Provide the (x, y) coordinate of the cell's center where the given text is located.  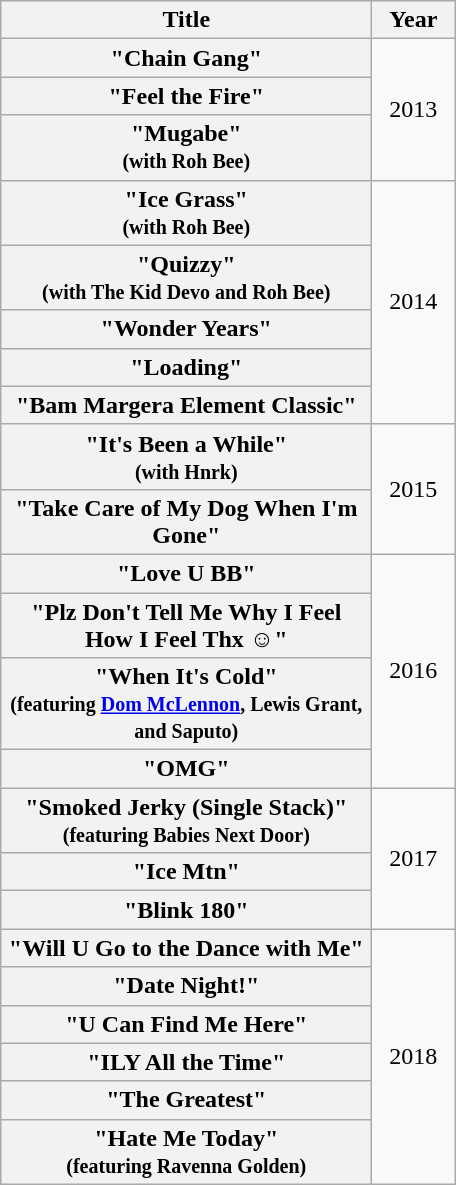
"Will U Go to the Dance with Me" (186, 948)
"Love U BB" (186, 573)
"Chain Gang" (186, 58)
"Plz Don't Tell Me Why I Feel How I Feel Thx ☺" (186, 624)
"U Can Find Me Here" (186, 1024)
"Smoked Jerky (Single Stack)"(featuring Babies Next Door) (186, 820)
"Feel the Fire" (186, 96)
"Ice Grass" (with Roh Bee) (186, 212)
2017 (414, 858)
"Bam Margera Element Classic" (186, 405)
"Date Night!" (186, 986)
"Quizzy" (with The Kid Devo and Roh Bee) (186, 278)
"ILY All the Time" (186, 1062)
"Loading" (186, 367)
2013 (414, 110)
"Hate Me Today" (featuring Ravenna Golden) (186, 1152)
"OMG" (186, 769)
2018 (414, 1056)
2014 (414, 302)
"It's Been a While"(with Hnrk) (186, 456)
"Mugabe" (with Roh Bee) (186, 148)
2015 (414, 489)
"The Greatest" (186, 1100)
"Wonder Years" (186, 329)
"When It's Cold"(featuring Dom McLennon, Lewis Grant, and Saputo) (186, 704)
"Take Care of My Dog When I'm Gone" (186, 522)
"Blink 180" (186, 910)
Year (414, 20)
2016 (414, 670)
"Ice Mtn" (186, 872)
Title (186, 20)
